Pinpoint the cell where the given text exists, returning its (X, Y) midpoint coordinate. 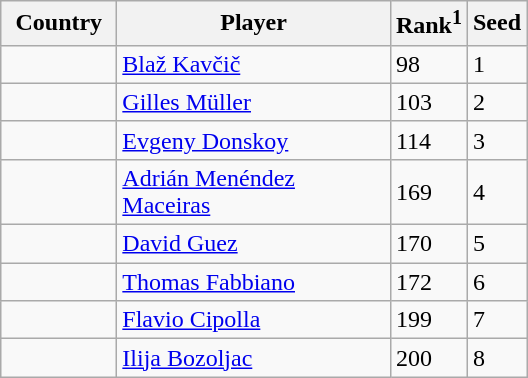
Blaž Kavčič (254, 64)
6 (496, 282)
Country (59, 24)
Player (254, 24)
1 (496, 64)
Rank1 (428, 24)
4 (496, 192)
114 (428, 140)
Ilija Bozoljac (254, 358)
Gilles Müller (254, 102)
David Guez (254, 244)
2 (496, 102)
103 (428, 102)
Seed (496, 24)
Thomas Fabbiano (254, 282)
169 (428, 192)
5 (496, 244)
172 (428, 282)
170 (428, 244)
199 (428, 320)
200 (428, 358)
Adrián Menéndez Maceiras (254, 192)
Flavio Cipolla (254, 320)
Evgeny Donskoy (254, 140)
98 (428, 64)
8 (496, 358)
3 (496, 140)
7 (496, 320)
